Return the (X, Y) coordinate for the center point of the cell that contains the specified text.  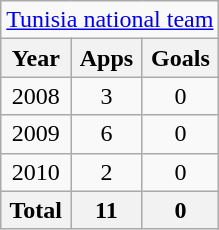
6 (106, 134)
2009 (36, 134)
Apps (106, 58)
11 (106, 210)
2008 (36, 96)
2010 (36, 172)
Total (36, 210)
Goals (180, 58)
2 (106, 172)
Year (36, 58)
3 (106, 96)
Tunisia national team (110, 20)
